For the text-containing cell, return its midpoint in (X, Y) coordinate format. 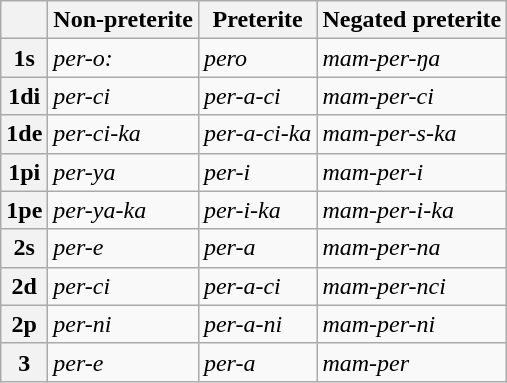
per-ya (124, 172)
1de (24, 134)
per-a-ni (258, 324)
1pe (24, 210)
mam-per-i-ka (412, 210)
2p (24, 324)
2d (24, 286)
pero (258, 58)
per-i (258, 172)
Non-preterite (124, 20)
mam-per-ni (412, 324)
mam-per-i (412, 172)
per-a-ci-ka (258, 134)
mam-per-s-ka (412, 134)
1pi (24, 172)
2s (24, 248)
per-o: (124, 58)
per-ci-ka (124, 134)
Negated preterite (412, 20)
mam-per-nci (412, 286)
per-ni (124, 324)
mam-per-ci (412, 96)
per-ya-ka (124, 210)
3 (24, 362)
mam-per-na (412, 248)
1s (24, 58)
mam-per (412, 362)
per-i-ka (258, 210)
1di (24, 96)
mam-per-ŋa (412, 58)
Preterite (258, 20)
